Provide the [X, Y] coordinate of the cell's center where the given text is located.  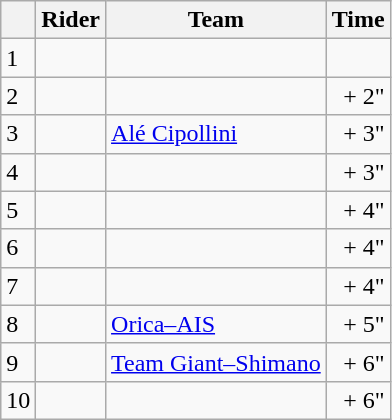
1 [18, 58]
6 [18, 248]
2 [18, 96]
+ 5" [358, 324]
10 [18, 400]
4 [18, 172]
3 [18, 134]
Rider [71, 20]
5 [18, 210]
+ 2" [358, 96]
8 [18, 324]
Team Giant–Shimano [216, 362]
Time [358, 20]
Orica–AIS [216, 324]
7 [18, 286]
Alé Cipollini [216, 134]
9 [18, 362]
Team [216, 20]
